Find where the given text appears and provide that cell's center as (x, y) coordinate. 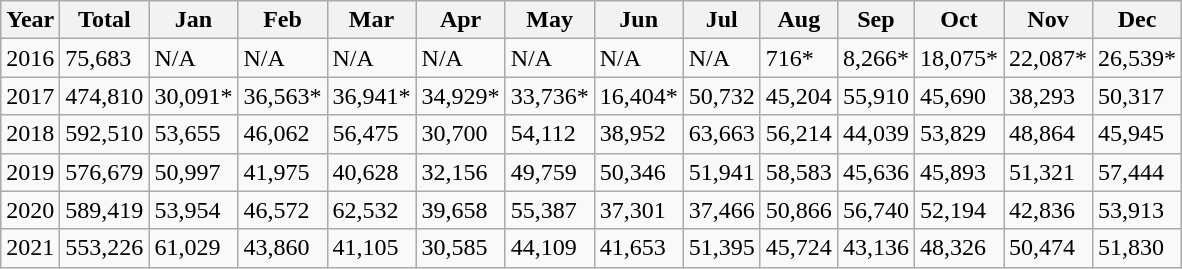
42,836 (1048, 210)
46,572 (282, 210)
51,395 (722, 248)
56,214 (798, 134)
45,893 (958, 172)
May (550, 20)
592,510 (104, 134)
62,532 (372, 210)
53,954 (194, 210)
34,929* (460, 96)
30,091* (194, 96)
Mar (372, 20)
43,860 (282, 248)
2021 (30, 248)
51,830 (1138, 248)
50,866 (798, 210)
55,910 (876, 96)
553,226 (104, 248)
Aug (798, 20)
48,326 (958, 248)
26,539* (1138, 58)
51,941 (722, 172)
45,690 (958, 96)
50,346 (638, 172)
45,204 (798, 96)
Total (104, 20)
716* (798, 58)
41,653 (638, 248)
56,475 (372, 134)
40,628 (372, 172)
41,975 (282, 172)
46,062 (282, 134)
52,194 (958, 210)
36,941* (372, 96)
36,563* (282, 96)
48,864 (1048, 134)
50,474 (1048, 248)
53,829 (958, 134)
22,087* (1048, 58)
30,700 (460, 134)
55,387 (550, 210)
44,039 (876, 134)
50,997 (194, 172)
16,404* (638, 96)
49,759 (550, 172)
30,585 (460, 248)
57,444 (1138, 172)
37,466 (722, 210)
38,293 (1048, 96)
37,301 (638, 210)
Jun (638, 20)
2019 (30, 172)
474,810 (104, 96)
2016 (30, 58)
41,105 (372, 248)
45,636 (876, 172)
39,658 (460, 210)
Sep (876, 20)
2018 (30, 134)
56,740 (876, 210)
61,029 (194, 248)
2020 (30, 210)
33,736* (550, 96)
75,683 (104, 58)
576,679 (104, 172)
32,156 (460, 172)
43,136 (876, 248)
Apr (460, 20)
589,419 (104, 210)
53,655 (194, 134)
45,945 (1138, 134)
2017 (30, 96)
Feb (282, 20)
44,109 (550, 248)
8,266* (876, 58)
63,663 (722, 134)
51,321 (1048, 172)
Dec (1138, 20)
38,952 (638, 134)
50,317 (1138, 96)
58,583 (798, 172)
Jan (194, 20)
18,075* (958, 58)
54,112 (550, 134)
50,732 (722, 96)
45,724 (798, 248)
Oct (958, 20)
Year (30, 20)
Jul (722, 20)
53,913 (1138, 210)
Nov (1048, 20)
